Scan for the cell matching the given text and deliver its (X, Y) coordinate at center. 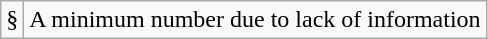
A minimum number due to lack of information (255, 20)
§ (12, 20)
